Output the (X, Y) coordinate of the center of the cell containing the given text.  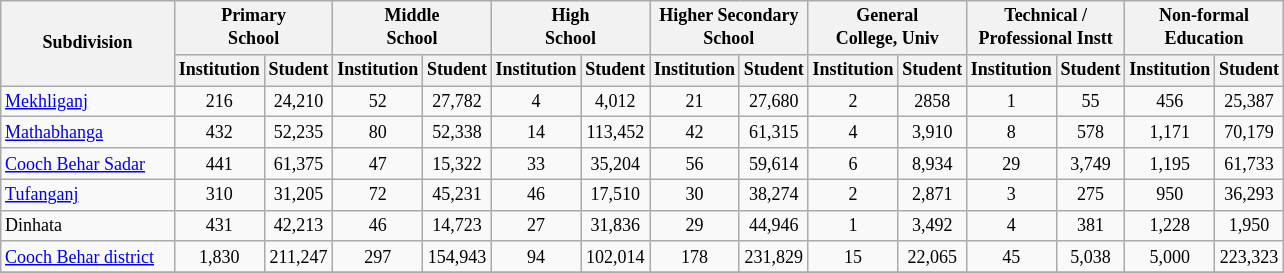
31,836 (616, 226)
33 (536, 164)
47 (378, 164)
15,322 (458, 164)
310 (219, 194)
42 (695, 132)
14,723 (458, 226)
22,065 (932, 256)
44,946 (774, 226)
24,210 (298, 102)
45 (1011, 256)
4,012 (616, 102)
Subdivision (88, 44)
35,204 (616, 164)
52,338 (458, 132)
1,830 (219, 256)
Technical /Professional Instt (1045, 28)
17,510 (616, 194)
72 (378, 194)
PrimarySchool (253, 28)
56 (695, 164)
431 (219, 226)
8,934 (932, 164)
Non-formalEducation (1204, 28)
3 (1011, 194)
113,452 (616, 132)
8 (1011, 132)
42,213 (298, 226)
Mekhliganj (88, 102)
178 (695, 256)
3,492 (932, 226)
6 (853, 164)
432 (219, 132)
80 (378, 132)
52 (378, 102)
27,680 (774, 102)
5,000 (1170, 256)
Mathabhanga (88, 132)
21 (695, 102)
1,171 (1170, 132)
223,323 (1250, 256)
1,228 (1170, 226)
45,231 (458, 194)
216 (219, 102)
59,614 (774, 164)
231,829 (774, 256)
31,205 (298, 194)
70,179 (1250, 132)
950 (1170, 194)
Tufanganj (88, 194)
441 (219, 164)
2,871 (932, 194)
14 (536, 132)
Cooch Behar district (88, 256)
2858 (932, 102)
381 (1090, 226)
15 (853, 256)
25,387 (1250, 102)
GeneralCollege, Univ (887, 28)
211,247 (298, 256)
MiddleSchool (412, 28)
Dinhata (88, 226)
275 (1090, 194)
27 (536, 226)
30 (695, 194)
55 (1090, 102)
5,038 (1090, 256)
27,782 (458, 102)
Cooch Behar Sadar (88, 164)
1,950 (1250, 226)
Higher SecondarySchool (729, 28)
3,749 (1090, 164)
HighSchool (570, 28)
61,733 (1250, 164)
297 (378, 256)
3,910 (932, 132)
154,943 (458, 256)
456 (1170, 102)
61,375 (298, 164)
1,195 (1170, 164)
102,014 (616, 256)
52,235 (298, 132)
578 (1090, 132)
94 (536, 256)
36,293 (1250, 194)
61,315 (774, 132)
38,274 (774, 194)
